Search for the cell housing the specified text and yield its [x, y] center coordinate. 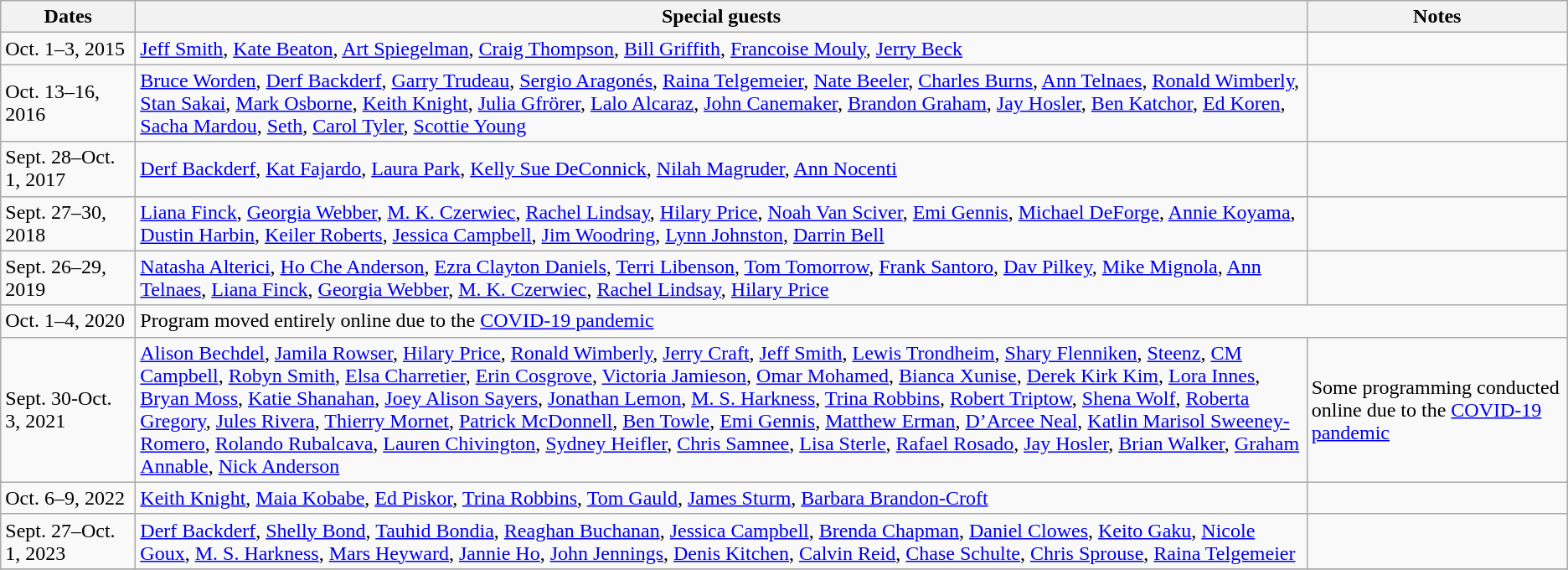
Sept. 27–Oct. 1, 2023 [69, 541]
Dates [69, 17]
Oct. 1–4, 2020 [69, 321]
Sept. 27–30, 2018 [69, 223]
Some programming conducted online due to the COVID-19 pandemic [1437, 409]
Program moved entirely online due to the COVID-19 pandemic [851, 321]
Sept. 26–29, 2019 [69, 278]
Notes [1437, 17]
Special guests [721, 17]
Derf Backderf, Kat Fajardo, Laura Park, Kelly Sue DeConnick, Nilah Magruder, Ann Nocenti [721, 169]
Sept. 28–Oct. 1, 2017 [69, 169]
Oct. 6–9, 2022 [69, 498]
Jeff Smith, Kate Beaton, Art Spiegelman, Craig Thompson, Bill Griffith, Francoise Mouly, Jerry Beck [721, 49]
Keith Knight, Maia Kobabe, Ed Piskor, Trina Robbins, Tom Gauld, James Sturm, Barbara Brandon-Croft [721, 498]
Sept. 30-Oct. 3, 2021 [69, 409]
Oct. 13–16, 2016 [69, 103]
Oct. 1–3, 2015 [69, 49]
